Determine the [X, Y] coordinate at the center of the cell enclosing the given text.  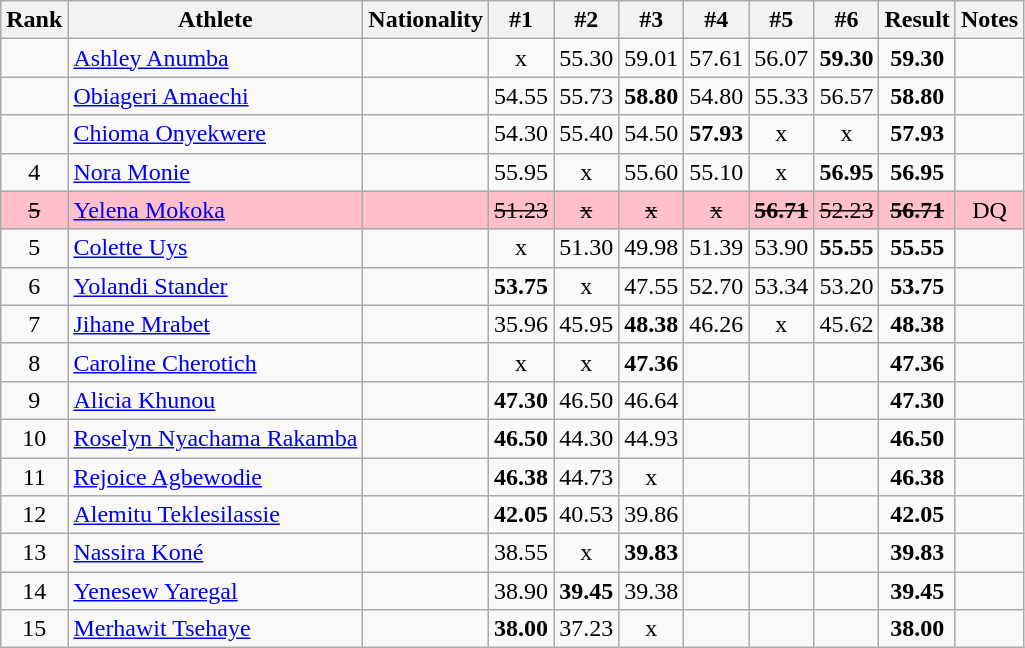
37.23 [586, 629]
52.23 [846, 210]
57.61 [716, 58]
#1 [522, 20]
59.01 [652, 58]
Rank [34, 20]
51.39 [716, 248]
46.26 [716, 324]
8 [34, 362]
#3 [652, 20]
Notes [989, 20]
46.64 [652, 400]
55.73 [586, 96]
Merhawit Tsehaye [216, 629]
49.98 [652, 248]
9 [34, 400]
54.30 [522, 134]
Rejoice Agbewodie [216, 477]
47.55 [652, 286]
Chioma Onyekwere [216, 134]
51.23 [522, 210]
6 [34, 286]
Colette Uys [216, 248]
55.10 [716, 172]
7 [34, 324]
39.86 [652, 515]
39.38 [652, 591]
Caroline Cherotich [216, 362]
56.07 [782, 58]
4 [34, 172]
55.60 [652, 172]
Nora Monie [216, 172]
54.50 [652, 134]
Nassira Koné [216, 553]
Obiageri Amaechi [216, 96]
40.53 [586, 515]
Yenesew Yaregal [216, 591]
13 [34, 553]
Athlete [216, 20]
38.90 [522, 591]
55.95 [522, 172]
Yolandi Stander [216, 286]
54.80 [716, 96]
Alicia Khunou [216, 400]
Yelena Mokoka [216, 210]
#5 [782, 20]
Nationality [426, 20]
DQ [989, 210]
11 [34, 477]
45.95 [586, 324]
Result [917, 20]
55.40 [586, 134]
15 [34, 629]
Ashley Anumba [216, 58]
55.33 [782, 96]
35.96 [522, 324]
#6 [846, 20]
#4 [716, 20]
14 [34, 591]
10 [34, 438]
53.34 [782, 286]
44.30 [586, 438]
44.73 [586, 477]
45.62 [846, 324]
#2 [586, 20]
54.55 [522, 96]
53.90 [782, 248]
53.20 [846, 286]
44.93 [652, 438]
Roselyn Nyachama Rakamba [216, 438]
38.55 [522, 553]
52.70 [716, 286]
Jihane Mrabet [216, 324]
12 [34, 515]
51.30 [586, 248]
55.30 [586, 58]
Alemitu Teklesilassie [216, 515]
56.57 [846, 96]
